Return the [x, y] coordinate for the center point of the cell that contains the specified text.  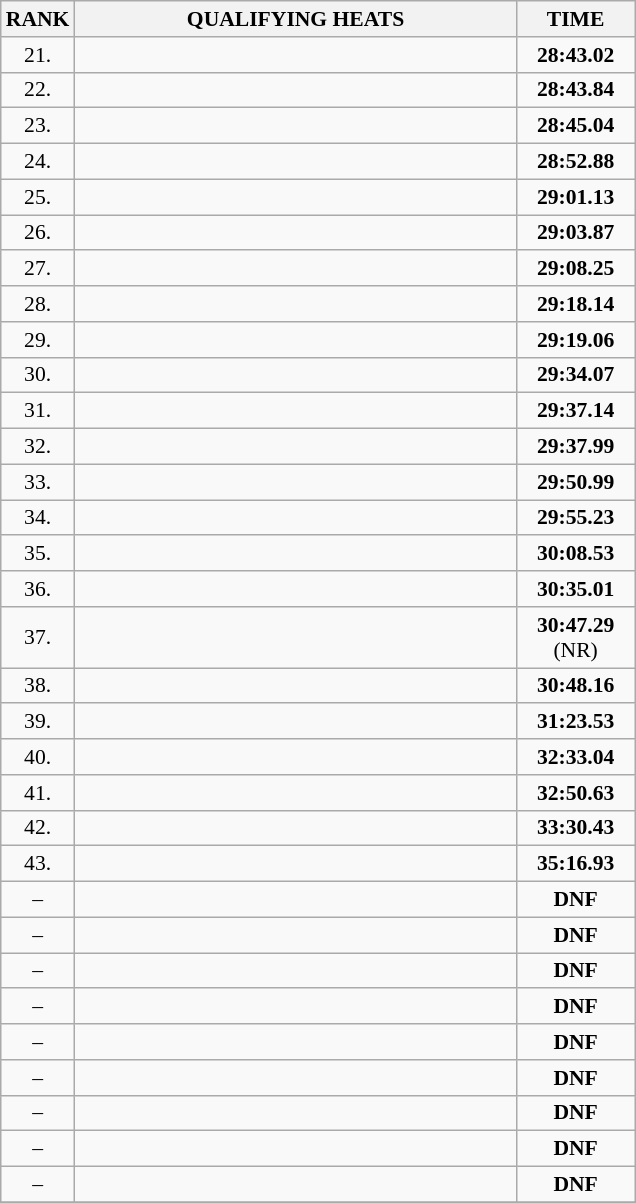
28:52.88 [576, 162]
QUALIFYING HEATS [295, 19]
37. [38, 638]
43. [38, 864]
29:19.06 [576, 340]
29:03.87 [576, 233]
33. [38, 482]
24. [38, 162]
26. [38, 233]
29:18.14 [576, 304]
42. [38, 828]
31:23.53 [576, 722]
35:16.93 [576, 864]
38. [38, 686]
36. [38, 589]
21. [38, 55]
29:01.13 [576, 197]
39. [38, 722]
28:45.04 [576, 126]
29. [38, 340]
27. [38, 269]
29:37.99 [576, 447]
33:30.43 [576, 828]
41. [38, 793]
35. [38, 554]
28:43.02 [576, 55]
29:50.99 [576, 482]
30. [38, 375]
29:08.25 [576, 269]
RANK [38, 19]
29:55.23 [576, 518]
30:48.16 [576, 686]
40. [38, 757]
22. [38, 90]
TIME [576, 19]
25. [38, 197]
28. [38, 304]
34. [38, 518]
29:37.14 [576, 411]
32:33.04 [576, 757]
30:47.29 (NR) [576, 638]
32:50.63 [576, 793]
29:34.07 [576, 375]
32. [38, 447]
23. [38, 126]
30:35.01 [576, 589]
31. [38, 411]
28:43.84 [576, 90]
30:08.53 [576, 554]
